Extract the (x, y) coordinate from the center of the cell holding the provided text.  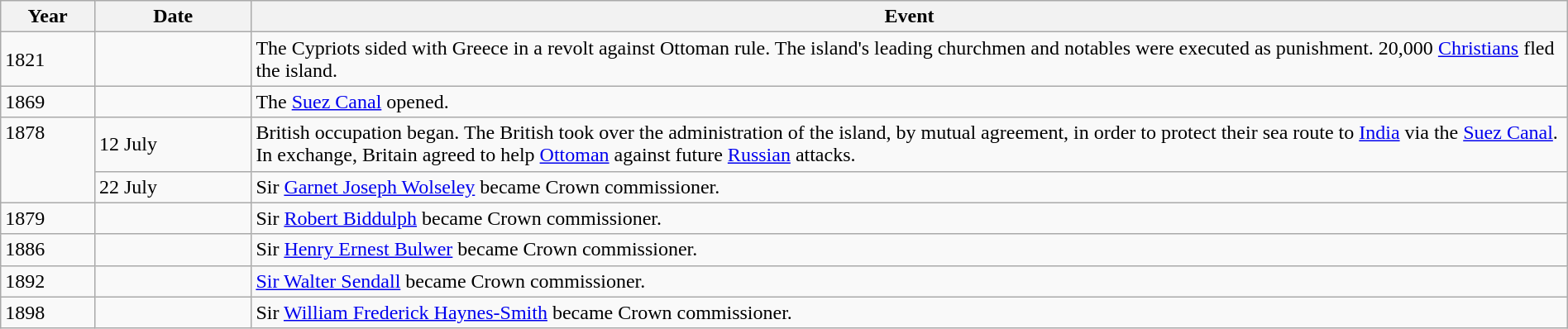
Year (48, 17)
1878 (48, 160)
1898 (48, 312)
Event (910, 17)
1821 (48, 60)
12 July (172, 144)
Sir Garnet Joseph Wolseley became Crown commissioner. (910, 187)
1892 (48, 281)
1869 (48, 102)
Sir William Frederick Haynes-Smith became Crown commissioner. (910, 312)
Date (172, 17)
1886 (48, 250)
Sir Henry Ernest Bulwer became Crown commissioner. (910, 250)
1879 (48, 218)
Sir Walter Sendall became Crown commissioner. (910, 281)
22 July (172, 187)
Sir Robert Biddulph became Crown commissioner. (910, 218)
The Suez Canal opened. (910, 102)
